Find where the given text appears and provide that cell's center as [X, Y] coordinate. 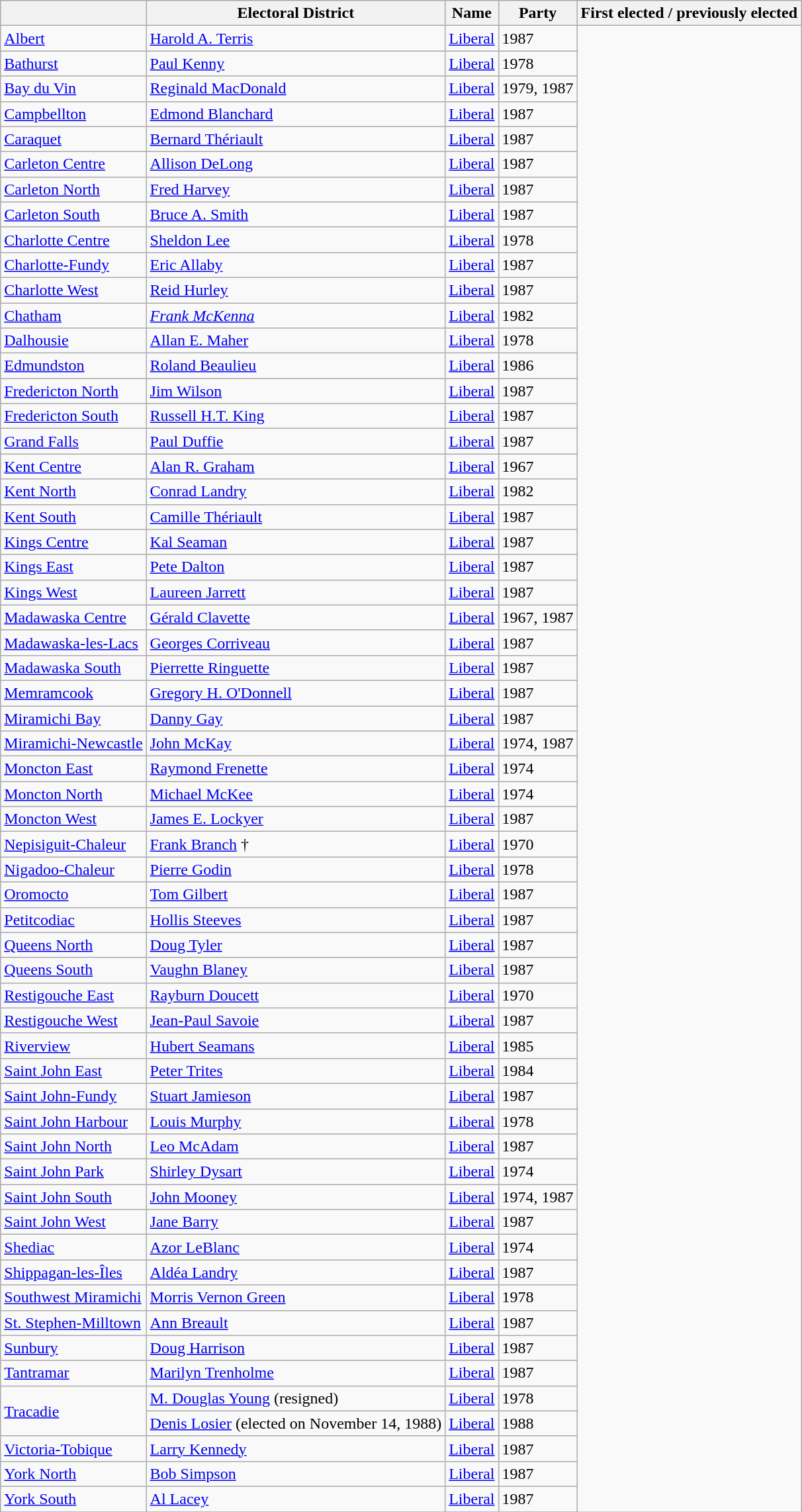
Paul Duffie [296, 441]
Charlotte West [73, 290]
Harold A. Terris [296, 38]
Kent Centre [73, 467]
Jim Wilson [296, 391]
Bruce A. Smith [296, 214]
Restigouche West [73, 1020]
Miramichi-Newcastle [73, 744]
Miramichi Bay [73, 718]
Jane Barry [296, 1222]
Reid Hurley [296, 290]
Morris Vernon Green [296, 1298]
Georges Corriveau [296, 643]
Fred Harvey [296, 189]
Eric Allaby [296, 265]
Jean-Paul Savoie [296, 1020]
Saint John Harbour [73, 1122]
Fredericton North [73, 391]
Louis Murphy [296, 1122]
1967, 1987 [537, 617]
Charlotte-Fundy [73, 265]
Restigouche East [73, 995]
Saint John West [73, 1222]
Riverview [73, 1045]
1984 [537, 1071]
Sunbury [73, 1348]
Aldéa Landry [296, 1272]
John McKay [296, 744]
Saint John East [73, 1071]
Frank McKenna [296, 316]
Hubert Seamans [296, 1045]
Edmond Blanchard [296, 114]
Michael McKee [296, 794]
Kal Seaman [296, 542]
Raymond Frenette [296, 769]
Hollis Steeves [296, 920]
John Mooney [296, 1197]
Allison DeLong [296, 164]
York North [73, 1474]
Doug Tyler [296, 945]
Pierre Godin [296, 869]
Allan E. Maher [296, 341]
First elected / previously elected [690, 13]
Petitcodiac [73, 920]
Vaughn Blaney [296, 970]
Azor LeBlanc [296, 1247]
Name [472, 13]
Grand Falls [73, 441]
Carleton South [73, 214]
Charlotte Centre [73, 240]
Moncton East [73, 769]
1985 [537, 1045]
Bay du Vin [73, 89]
Party [537, 13]
M. Douglas Young (resigned) [296, 1398]
Conrad Landry [296, 492]
Reginald MacDonald [296, 89]
Carleton Centre [73, 164]
Marilyn Trenholme [296, 1373]
Leo McAdam [296, 1147]
Albert [73, 38]
Ann Breault [296, 1323]
Queens North [73, 945]
Moncton West [73, 819]
Rayburn Doucett [296, 995]
Saint John South [73, 1197]
Oromocto [73, 895]
1967 [537, 467]
Sheldon Lee [296, 240]
Nepisiguit-Chaleur [73, 844]
Larry Kennedy [296, 1448]
James E. Lockyer [296, 819]
Roland Beaulieu [296, 366]
Madawaska Centre [73, 617]
Gérald Clavette [296, 617]
Shediac [73, 1247]
1988 [537, 1423]
Bernard Thériault [296, 139]
Memramcook [73, 693]
Madawaska South [73, 668]
Laureen Jarrett [296, 592]
Campbellton [73, 114]
Queens South [73, 970]
Russell H.T. King [296, 416]
Shirley Dysart [296, 1172]
Tantramar [73, 1373]
Dalhousie [73, 341]
Denis Losier (elected on November 14, 1988) [296, 1423]
Nigadoo-Chaleur [73, 869]
Pierrette Ringuette [296, 668]
Paul Kenny [296, 64]
Camille Thériault [296, 517]
Saint John North [73, 1147]
Carleton North [73, 189]
Frank Branch † [296, 844]
Kings East [73, 567]
Electoral District [296, 13]
Tom Gilbert [296, 895]
Saint John Park [73, 1172]
Kent South [73, 517]
Kings West [73, 592]
Danny Gay [296, 718]
1986 [537, 366]
Alan R. Graham [296, 467]
Bathurst [73, 64]
Moncton North [73, 794]
Pete Dalton [296, 567]
Southwest Miramichi [73, 1298]
Stuart Jamieson [296, 1096]
York South [73, 1499]
Caraquet [73, 139]
1979, 1987 [537, 89]
Chatham [73, 316]
Al Lacey [296, 1499]
Edmundston [73, 366]
Tracadie [73, 1411]
Bob Simpson [296, 1474]
Kings Centre [73, 542]
Madawaska-les-Lacs [73, 643]
St. Stephen-Milltown [73, 1323]
Victoria-Tobique [73, 1448]
Gregory H. O'Donnell [296, 693]
Kent North [73, 492]
Shippagan-les-Îles [73, 1272]
Fredericton South [73, 416]
Saint John-Fundy [73, 1096]
Doug Harrison [296, 1348]
Peter Trites [296, 1071]
